Search for the cell housing the specified text and yield its [X, Y] center coordinate. 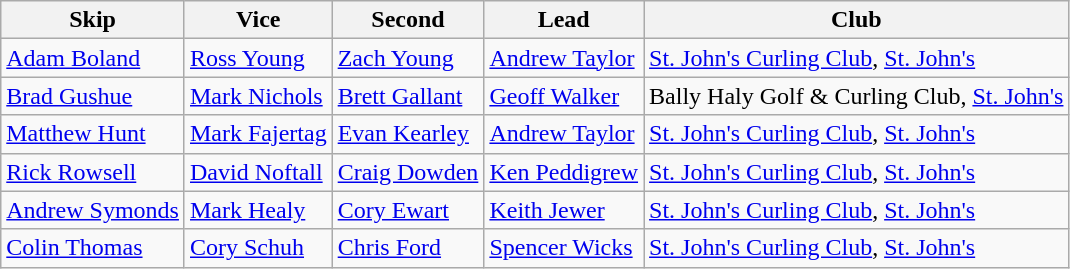
David Noftall [258, 172]
Vice [258, 20]
Keith Jewer [564, 210]
Mark Nichols [258, 96]
Colin Thomas [93, 248]
Evan Kearley [408, 134]
Club [856, 20]
Craig Dowden [408, 172]
Mark Fajertag [258, 134]
Zach Young [408, 58]
Geoff Walker [564, 96]
Bally Haly Golf & Curling Club, St. John's [856, 96]
Chris Ford [408, 248]
Skip [93, 20]
Spencer Wicks [564, 248]
Brad Gushue [93, 96]
Cory Schuh [258, 248]
Lead [564, 20]
Brett Gallant [408, 96]
Second [408, 20]
Mark Healy [258, 210]
Ross Young [258, 58]
Cory Ewart [408, 210]
Matthew Hunt [93, 134]
Ken Peddigrew [564, 172]
Andrew Symonds [93, 210]
Adam Boland [93, 58]
Rick Rowsell [93, 172]
